Extract the [X, Y] coordinate from the center of the cell holding the provided text.  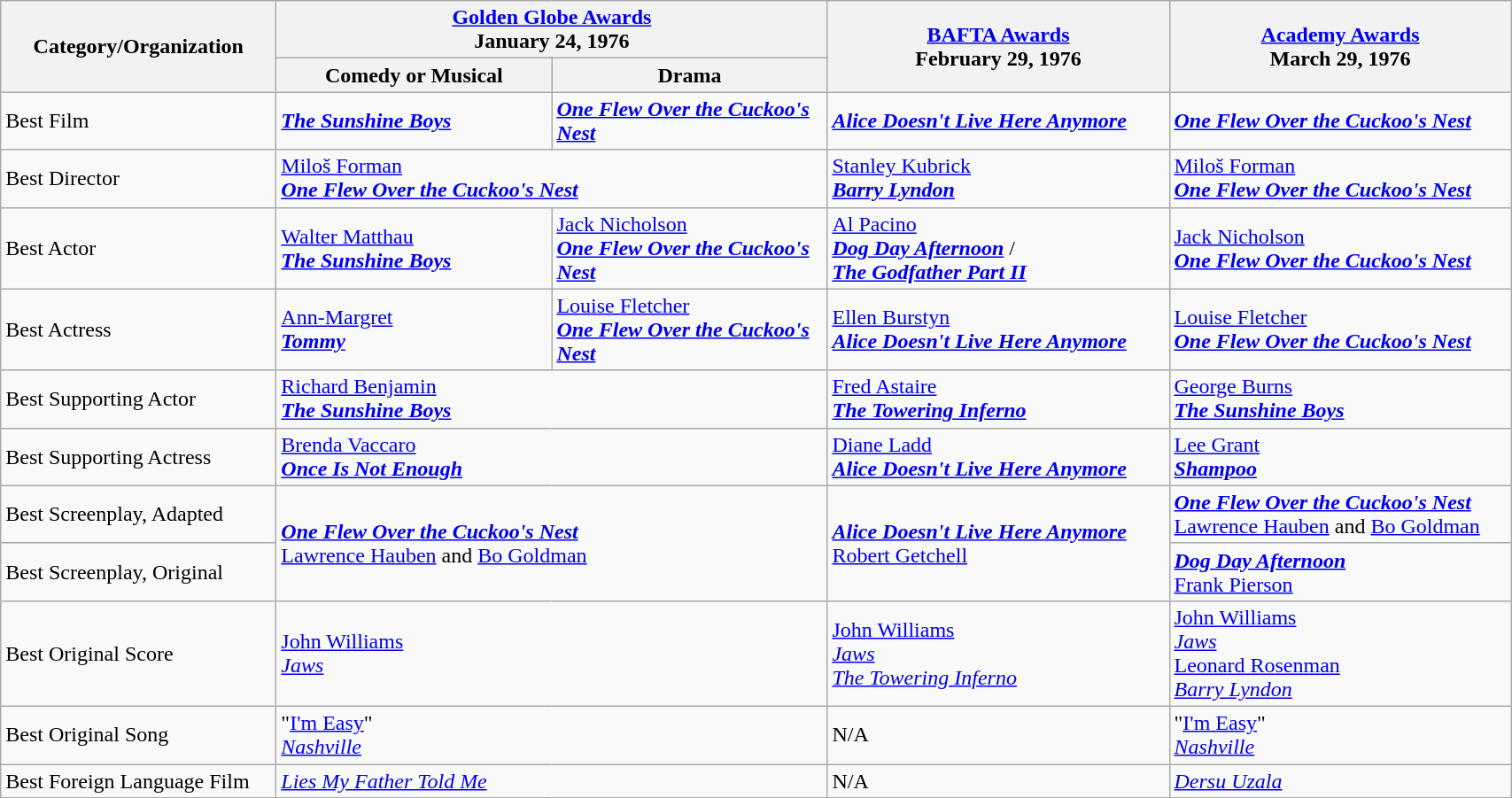
Dog Day AfternoonFrank Pierson [1340, 572]
Best Foreign Language Film [138, 780]
Fred AstaireThe Towering Inferno [998, 399]
Best Film [138, 120]
Lee GrantShampoo [1340, 457]
Brenda VaccaroOnce Is Not Enough [552, 457]
Comedy or Musical [415, 75]
Best Screenplay, Original [138, 572]
Alice Doesn't Live Here AnymoreRobert Getchell [998, 543]
Best Supporting Actor [138, 399]
The Sunshine Boys [415, 120]
Golden Globe AwardsJanuary 24, 1976 [552, 30]
Drama [689, 75]
Walter MatthauThe Sunshine Boys [415, 248]
Diane LaddAlice Doesn't Live Here Anymore [998, 457]
Best Supporting Actress [138, 457]
Category/Organization [138, 46]
BAFTA AwardsFebruary 29, 1976 [998, 46]
Al PacinoDog Day Afternoon / The Godfather Part II [998, 248]
Lies My Father Told Me [552, 780]
Best Screenplay, Adapted [138, 514]
John WilliamsJawsThe Towering Inferno [998, 654]
John WilliamsJawsLeonard RosenmanBarry Lyndon [1340, 654]
Alice Doesn't Live Here Anymore [998, 120]
Best Director [138, 179]
Best Actress [138, 329]
Richard BenjaminThe Sunshine Boys [552, 399]
Ellen BurstynAlice Doesn't Live Here Anymore [998, 329]
Academy AwardsMarch 29, 1976 [1340, 46]
Ann-MargretTommy [415, 329]
John WilliamsJaws [552, 654]
Dersu Uzala [1340, 780]
George BurnsThe Sunshine Boys [1340, 399]
Stanley KubrickBarry Lyndon [998, 179]
Best Original Score [138, 654]
Best Actor [138, 248]
Best Original Song [138, 735]
